Find where the given text appears and provide that cell's center as (x, y) coordinate. 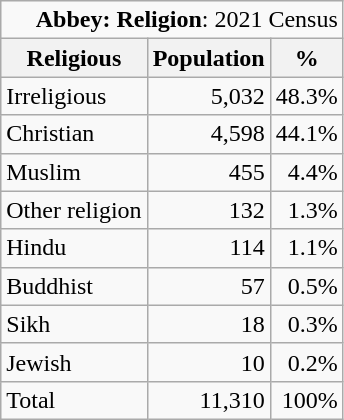
11,310 (208, 400)
5,032 (208, 96)
Religious (74, 58)
Christian (74, 134)
132 (208, 210)
4.4% (306, 172)
Abbey: Religion: 2021 Census (172, 20)
10 (208, 362)
114 (208, 248)
Population (208, 58)
Irreligious (74, 96)
Buddhist (74, 286)
48.3% (306, 96)
4,598 (208, 134)
0.5% (306, 286)
44.1% (306, 134)
Total (74, 400)
% (306, 58)
Hindu (74, 248)
Jewish (74, 362)
1.1% (306, 248)
100% (306, 400)
0.3% (306, 324)
18 (208, 324)
Sikh (74, 324)
455 (208, 172)
1.3% (306, 210)
57 (208, 286)
Muslim (74, 172)
Other religion (74, 210)
0.2% (306, 362)
